Locate the cell with the specified text and output its [x, y] center coordinate. 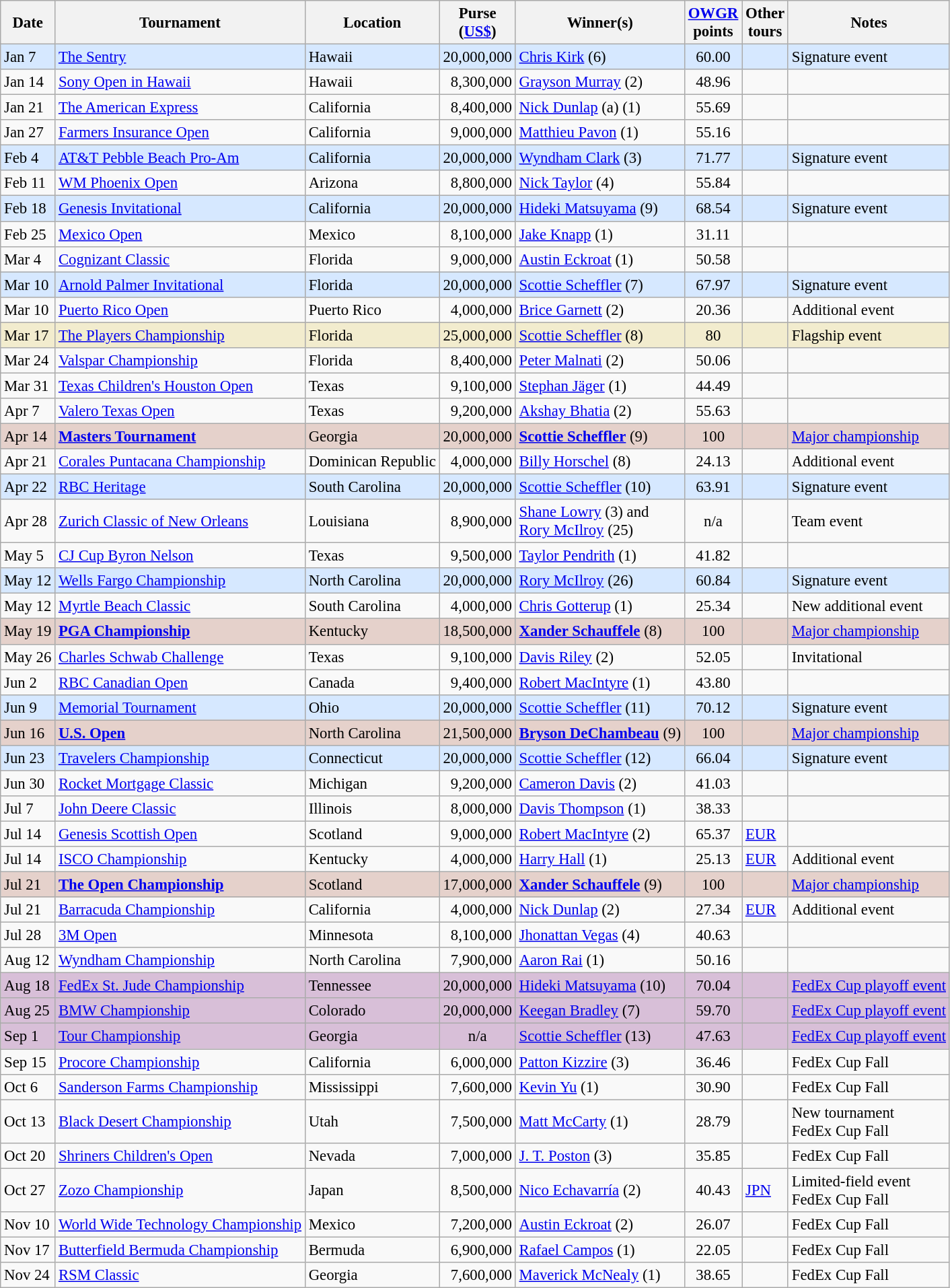
Notes [869, 23]
Ohio [372, 707]
Scottie Scheffler (12) [600, 758]
Illinois [372, 809]
Barracuda Championship [180, 910]
65.37 [713, 834]
Genesis Scottish Open [180, 834]
May 19 [28, 632]
Rafael Campos (1) [600, 1250]
Scottie Scheffler (10) [600, 487]
Nick Dunlap (2) [600, 910]
47.63 [713, 1036]
Maverick McNealy (1) [600, 1275]
22.05 [713, 1250]
17,000,000 [478, 885]
Harry Hall (1) [600, 859]
Grayson Murray (2) [600, 82]
41.82 [713, 556]
Akshay Bhatia (2) [600, 411]
Billy Horschel (8) [600, 462]
9,500,000 [478, 556]
70.12 [713, 707]
Charles Schwab Challenge [180, 657]
Cameron Davis (2) [600, 783]
Bryson DeChambeau (9) [600, 733]
RBC Heritage [180, 487]
Dominican Republic [372, 462]
Robert MacIntyre (2) [600, 834]
Texas Children's Houston Open [180, 386]
Jake Knapp (1) [600, 234]
60.84 [713, 581]
Memorial Tournament [180, 707]
Farmers Insurance Open [180, 133]
8,900,000 [478, 521]
Jan 27 [28, 133]
Wyndham Championship [180, 960]
6,900,000 [478, 1250]
Feb 25 [28, 234]
Jul 28 [28, 935]
24.13 [713, 462]
Kevin Yu (1) [600, 1087]
Brice Garnett (2) [600, 310]
50.16 [713, 960]
Corales Puntacana Championship [180, 462]
Zurich Classic of New Orleans [180, 521]
Genesis Invitational [180, 209]
7,500,000 [478, 1121]
Myrtle Beach Classic [180, 606]
71.77 [713, 158]
8,000,000 [478, 809]
Tour Championship [180, 1036]
Jun 23 [28, 758]
43.80 [713, 682]
Apr 7 [28, 411]
Louisiana [372, 521]
6,000,000 [478, 1062]
Rocket Mortgage Classic [180, 783]
Sony Open in Hawaii [180, 82]
25.34 [713, 606]
PGA Championship [180, 632]
Shane Lowry (3) and Rory McIlroy (25) [600, 521]
The Players Championship [180, 335]
Hideki Matsuyama (9) [600, 209]
50.58 [713, 259]
Aug 18 [28, 986]
Stephan Jäger (1) [600, 386]
3M Open [180, 935]
Japan [372, 1190]
Feb 4 [28, 158]
26.07 [713, 1225]
Bermuda [372, 1250]
Xander Schauffele (9) [600, 885]
Oct 13 [28, 1121]
7,200,000 [478, 1225]
55.63 [713, 411]
U.S. Open [180, 733]
JPN [766, 1190]
Black Desert Championship [180, 1121]
RBC Canadian Open [180, 682]
Matthieu Pavon (1) [600, 133]
40.43 [713, 1190]
May 26 [28, 657]
Mexico Open [180, 234]
59.70 [713, 1011]
Zozo Championship [180, 1190]
The American Express [180, 108]
Procore Championship [180, 1062]
Mar 31 [28, 386]
Invitational [869, 657]
Mar 4 [28, 259]
25,000,000 [478, 335]
Feb 11 [28, 184]
Jun 30 [28, 783]
FedEx St. Jude Championship [180, 986]
Mar 17 [28, 335]
Nico Echavarría (2) [600, 1190]
May 5 [28, 556]
35.85 [713, 1155]
Location [372, 23]
Feb 18 [28, 209]
Jan 21 [28, 108]
40.63 [713, 935]
Oct 6 [28, 1087]
Valero Texas Open [180, 411]
Wyndham Clark (3) [600, 158]
7,900,000 [478, 960]
66.04 [713, 758]
52.05 [713, 657]
28.79 [713, 1121]
Keegan Bradley (7) [600, 1011]
WM Phoenix Open [180, 184]
Travelers Championship [180, 758]
Utah [372, 1121]
Apr 22 [28, 487]
Hideki Matsuyama (10) [600, 986]
25.13 [713, 859]
Sanderson Farms Championship [180, 1087]
9,400,000 [478, 682]
Wells Fargo Championship [180, 581]
Jul 7 [28, 809]
20.36 [713, 310]
New tournamentFedEx Cup Fall [869, 1121]
Aug 12 [28, 960]
7,000,000 [478, 1155]
Connecticut [372, 758]
Robert MacIntyre (1) [600, 682]
Sep 15 [28, 1062]
Sep 1 [28, 1036]
Canada [372, 682]
Matt McCarty (1) [600, 1121]
Valspar Championship [180, 361]
Winner(s) [600, 23]
48.96 [713, 82]
Davis Riley (2) [600, 657]
Mar 24 [28, 361]
Arizona [372, 184]
Aug 25 [28, 1011]
Tournament [180, 23]
Davis Thompson (1) [600, 809]
Jun 16 [28, 733]
OWGRpoints [713, 23]
Chris Kirk (6) [600, 57]
Mississippi [372, 1087]
Nov 10 [28, 1225]
80 [713, 335]
Butterfield Bermuda Championship [180, 1250]
CJ Cup Byron Nelson [180, 556]
Nick Dunlap (a) (1) [600, 108]
8,300,000 [478, 82]
38.33 [713, 809]
30.90 [713, 1087]
Oct 20 [28, 1155]
Shriners Children's Open [180, 1155]
Puerto Rico [372, 310]
ISCO Championship [180, 859]
Jun 2 [28, 682]
The Sentry [180, 57]
8,800,000 [478, 184]
BMW Championship [180, 1011]
18,500,000 [478, 632]
World Wide Technology Championship [180, 1225]
Aaron Rai (1) [600, 960]
Scottie Scheffler (8) [600, 335]
Jan 7 [28, 57]
John Deere Classic [180, 809]
Minnesota [372, 935]
Othertours [766, 23]
New additional event [869, 606]
8,500,000 [478, 1190]
Nov 24 [28, 1275]
Oct 27 [28, 1190]
Puerto Rico Open [180, 310]
Austin Eckroat (1) [600, 259]
Michigan [372, 783]
60.00 [713, 57]
67.97 [713, 285]
Rory McIlroy (26) [600, 581]
21,500,000 [478, 733]
Apr 14 [28, 436]
The Open Championship [180, 885]
70.04 [713, 986]
Scottie Scheffler (13) [600, 1036]
Patton Kizzire (3) [600, 1062]
Nick Taylor (4) [600, 184]
31.11 [713, 234]
Austin Eckroat (2) [600, 1225]
Masters Tournament [180, 436]
Peter Malnati (2) [600, 361]
RSM Classic [180, 1275]
Flagship event [869, 335]
Nov 17 [28, 1250]
Jhonattan Vegas (4) [600, 935]
Date [28, 23]
Scottie Scheffler (11) [600, 707]
Taylor Pendrith (1) [600, 556]
Jun 9 [28, 707]
41.03 [713, 783]
Colorado [372, 1011]
J. T. Poston (3) [600, 1155]
AT&T Pebble Beach Pro-Am [180, 158]
Jan 14 [28, 82]
Nevada [372, 1155]
Scottie Scheffler (7) [600, 285]
Cognizant Classic [180, 259]
Apr 21 [28, 462]
Tennessee [372, 986]
68.54 [713, 209]
38.65 [713, 1275]
36.46 [713, 1062]
Limited-field eventFedEx Cup Fall [869, 1190]
Arnold Palmer Invitational [180, 285]
Apr 28 [28, 521]
63.91 [713, 487]
50.06 [713, 361]
Scottie Scheffler (9) [600, 436]
55.84 [713, 184]
Team event [869, 521]
55.16 [713, 133]
Chris Gotterup (1) [600, 606]
55.69 [713, 108]
44.49 [713, 386]
Purse(US$) [478, 23]
Xander Schauffele (8) [600, 632]
27.34 [713, 910]
